Return (X, Y) of the center of cell containing provided text 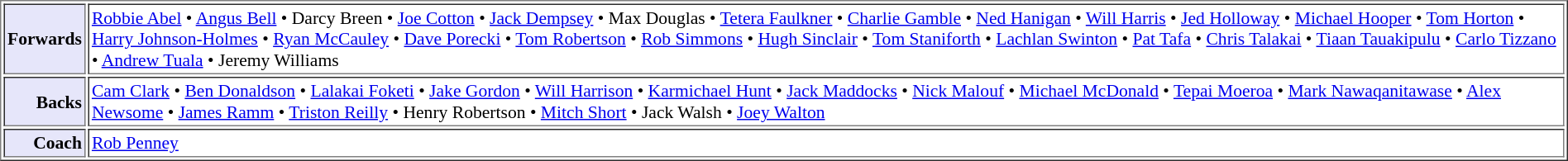
Rob Penney (825, 143)
Coach (45, 143)
Backs (45, 102)
Forwards (45, 39)
